Extract the [x, y] coordinate from the center of the cell holding the provided text.  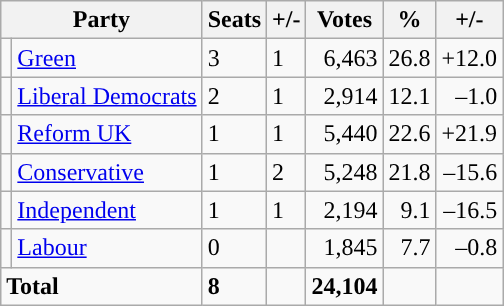
21.8 [410, 172]
2,194 [344, 210]
Party [102, 20]
24,104 [344, 286]
–15.6 [470, 172]
Total [102, 286]
5,248 [344, 172]
–1.0 [470, 96]
Seats [234, 20]
9.1 [410, 210]
% [410, 20]
Liberal Democrats [107, 96]
Reform UK [107, 134]
+21.9 [470, 134]
26.8 [410, 58]
1,845 [344, 248]
2,914 [344, 96]
Conservative [107, 172]
3 [234, 58]
12.1 [410, 96]
Labour [107, 248]
Votes [344, 20]
Independent [107, 210]
22.6 [410, 134]
8 [234, 286]
+12.0 [470, 58]
5,440 [344, 134]
7.7 [410, 248]
–0.8 [470, 248]
0 [234, 248]
–16.5 [470, 210]
Green [107, 58]
6,463 [344, 58]
